Locate the cell with the specified text and output its (X, Y) center coordinate. 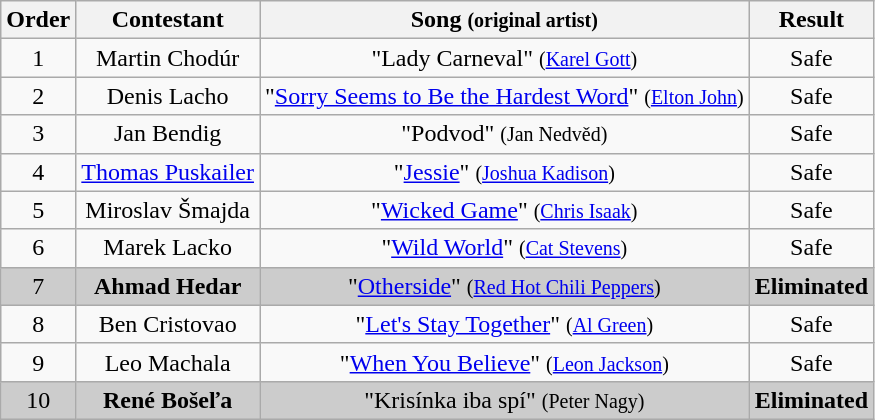
"Let's Stay Together" (Al Green) (505, 324)
Jan Bendig (168, 134)
Marek Lacko (168, 248)
"Otherside" (Red Hot Chili Peppers) (505, 286)
Leo Machala (168, 362)
1 (38, 58)
"Wild World" (Cat Stevens) (505, 248)
10 (38, 400)
4 (38, 172)
"Krisínka iba spí" (Peter Nagy) (505, 400)
2 (38, 96)
Denis Lacho (168, 96)
"Lady Carneval" (Karel Gott) (505, 58)
Ben Cristovao (168, 324)
3 (38, 134)
René Bošeľa (168, 400)
Miroslav Šmajda (168, 210)
"Wicked Game" (Chris Isaak) (505, 210)
8 (38, 324)
Martin Chodúr (168, 58)
5 (38, 210)
9 (38, 362)
"Podvod" (Jan Nedvěd) (505, 134)
Result (811, 20)
6 (38, 248)
"Jessie" (Joshua Kadison) (505, 172)
Contestant (168, 20)
Ahmad Hedar (168, 286)
"When You Believe" (Leon Jackson) (505, 362)
7 (38, 286)
Thomas Puskailer (168, 172)
Song (original artist) (505, 20)
"Sorry Seems to Be the Hardest Word" (Elton John) (505, 96)
Order (38, 20)
